Return (x, y) of the center of cell containing provided text 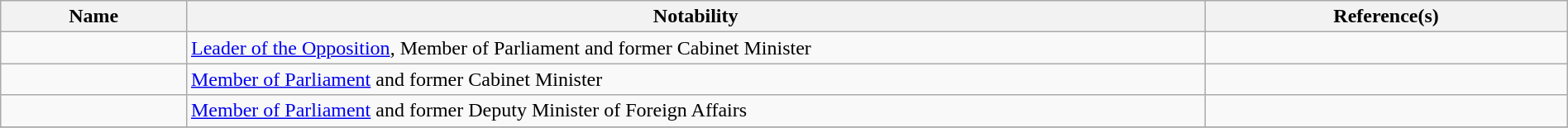
Member of Parliament and former Deputy Minister of Foreign Affairs (695, 111)
Leader of the Opposition, Member of Parliament and former Cabinet Minister (695, 48)
Notability (695, 17)
Member of Parliament and former Cabinet Minister (695, 79)
Reference(s) (1386, 17)
Name (94, 17)
